Scan for the cell matching the given text and deliver its (x, y) coordinate at center. 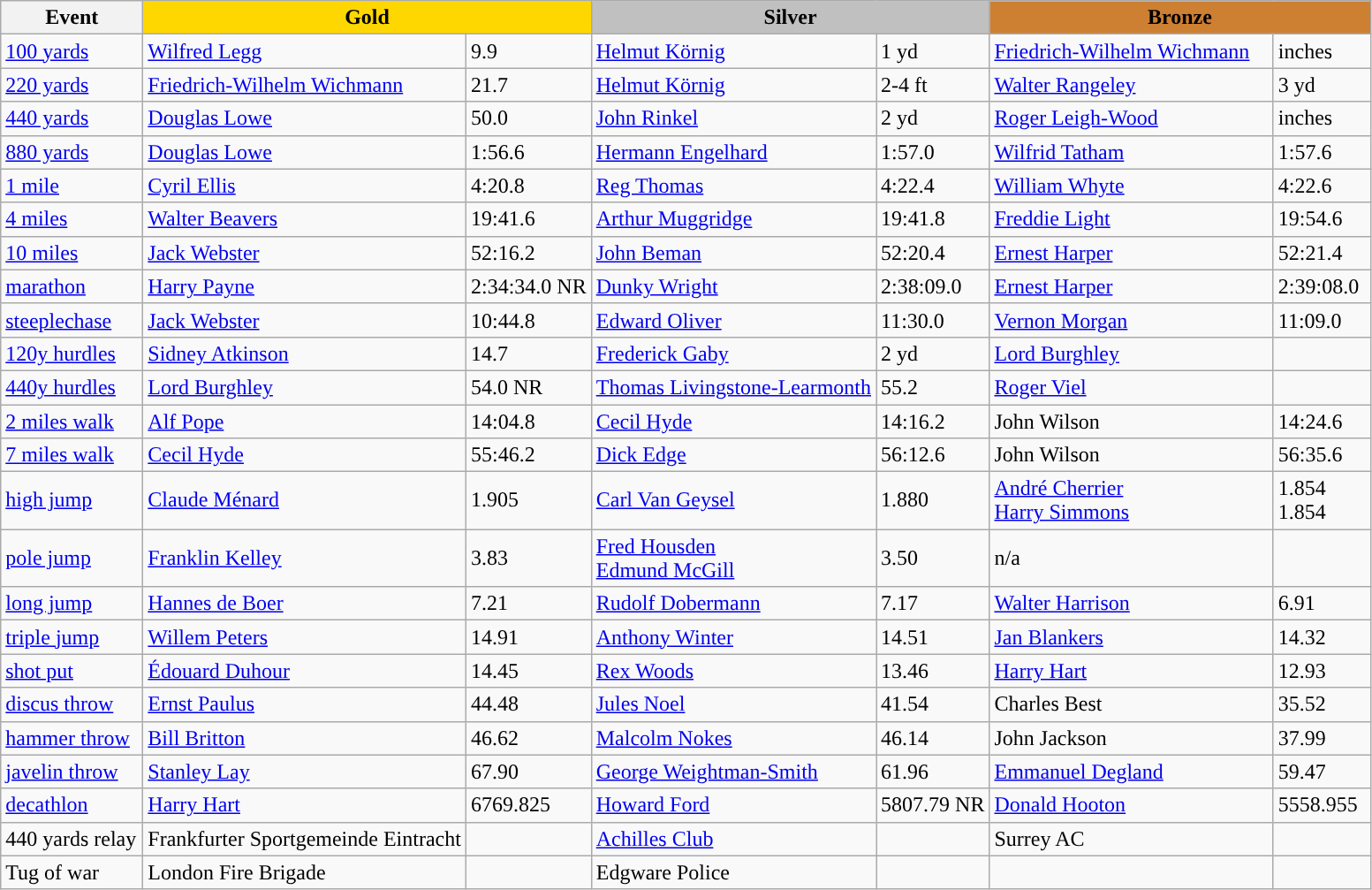
2 miles walk (72, 422)
1.880 (933, 500)
Surrey AC (1131, 839)
44.48 (528, 704)
hammer throw (72, 738)
Carl Van Geysel (733, 500)
52:21.4 (1322, 253)
220 yards (72, 85)
4 miles (72, 219)
2:34:34.0 NR (528, 286)
14.45 (528, 671)
Hermann Engelhard (733, 152)
19:41.8 (933, 219)
steeplechase (72, 320)
Reg Thomas (733, 186)
Donald Hooton (1131, 805)
4:22.6 (1322, 186)
Wilfrid Tatham (1131, 152)
14.7 (528, 354)
100 yards (72, 51)
Jan Blankers (1131, 637)
Hannes de Boer (305, 604)
Freddie Light (1131, 219)
10:44.8 (528, 320)
440 yards relay (72, 839)
55.2 (933, 387)
2:39:08.0 (1322, 286)
7 miles walk (72, 455)
6769.825 (528, 805)
46.14 (933, 738)
Roger Leigh-Wood (1131, 118)
Wilfred Legg (305, 51)
London Fire Brigade (305, 872)
decathlon (72, 805)
14.32 (1322, 637)
11:09.0 (1322, 320)
3.83 (528, 559)
2:38:09.0 (933, 286)
Frankfurter Sportgemeinde Eintracht (305, 839)
discus throw (72, 704)
1:57.0 (933, 152)
Walter Rangeley (1131, 85)
56:35.6 (1322, 455)
1 yd (933, 51)
7.21 (528, 604)
Edgware Police (733, 872)
440 yards (72, 118)
javelin throw (72, 772)
50.0 (528, 118)
61.96 (933, 772)
Willem Peters (305, 637)
Event (72, 18)
George Weightman-Smith (733, 772)
Rudolf Dobermann (733, 604)
John Jackson (1131, 738)
Rex Woods (733, 671)
Stanley Lay (305, 772)
3.50 (933, 559)
56:12.6 (933, 455)
67.90 (528, 772)
1.8541.854 (1322, 500)
7.17 (933, 604)
14.91 (528, 637)
5558.955 (1322, 805)
21.7 (528, 85)
Roger Viel (1131, 387)
4:20.8 (528, 186)
4:22.4 (933, 186)
Bill Britton (305, 738)
Edward Oliver (733, 320)
1:57.6 (1322, 152)
3 yd (1322, 85)
n/a (1131, 559)
1.905 (528, 500)
John Beman (733, 253)
5807.79 NR (933, 805)
19:54.6 (1322, 219)
Thomas Livingstone-Learmonth (733, 387)
Malcolm Nokes (733, 738)
Ernst Paulus (305, 704)
Walter Beavers (305, 219)
Dunky Wright (733, 286)
54.0 NR (528, 387)
Arthur Muggridge (733, 219)
Gold (368, 18)
11:30.0 (933, 320)
long jump (72, 604)
shot put (72, 671)
Emmanuel Degland (1131, 772)
Édouard Duhour (305, 671)
6.91 (1322, 604)
1 mile (72, 186)
marathon (72, 286)
14.51 (933, 637)
William Whyte (1131, 186)
Alf Pope (305, 422)
Sidney Atkinson (305, 354)
14:24.6 (1322, 422)
10 miles (72, 253)
Cyril Ellis (305, 186)
440y hurdles (72, 387)
14:04.8 (528, 422)
2-4 ft (933, 85)
Fred Housden Edmund McGill (733, 559)
55:46.2 (528, 455)
52:16.2 (528, 253)
Jules Noel (733, 704)
9.9 (528, 51)
1:56.6 (528, 152)
pole jump (72, 559)
120y hurdles (72, 354)
12.93 (1322, 671)
Howard Ford (733, 805)
19:41.6 (528, 219)
Frederick Gaby (733, 354)
triple jump (72, 637)
880 yards (72, 152)
35.52 (1322, 704)
37.99 (1322, 738)
Vernon Morgan (1131, 320)
Tug of war (72, 872)
André Cherrier Harry Simmons (1131, 500)
Bronze (1180, 18)
Franklin Kelley (305, 559)
Anthony Winter (733, 637)
Dick Edge (733, 455)
14:16.2 (933, 422)
52:20.4 (933, 253)
59.47 (1322, 772)
Achilles Club (733, 839)
Silver (790, 18)
Harry Payne (305, 286)
13.46 (933, 671)
John Rinkel (733, 118)
Claude Ménard (305, 500)
41.54 (933, 704)
46.62 (528, 738)
Charles Best (1131, 704)
high jump (72, 500)
Walter Harrison (1131, 604)
